Return the [x, y] coordinate for the center point of the cell that contains the specified text.  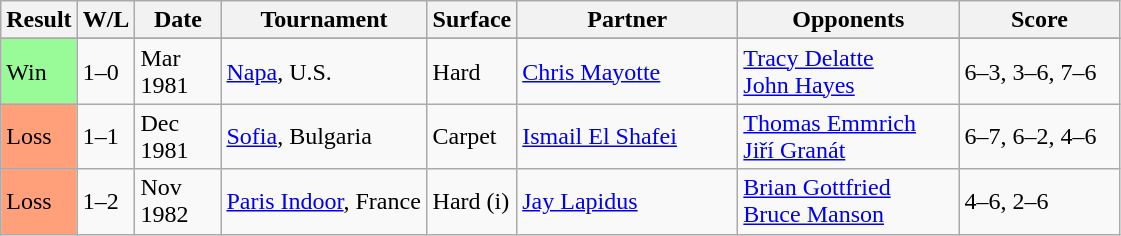
Napa, U.S. [324, 72]
6–3, 3–6, 7–6 [1040, 72]
Surface [472, 20]
Sofia, Bulgaria [324, 136]
Tournament [324, 20]
Hard (i) [472, 202]
4–6, 2–6 [1040, 202]
Tracy Delatte John Hayes [848, 72]
Mar 1981 [178, 72]
W/L [106, 20]
Result [39, 20]
1–2 [106, 202]
1–0 [106, 72]
Chris Mayotte [628, 72]
6–7, 6–2, 4–6 [1040, 136]
1–1 [106, 136]
Dec 1981 [178, 136]
Paris Indoor, France [324, 202]
Thomas Emmrich Jiří Granát [848, 136]
Opponents [848, 20]
Date [178, 20]
Carpet [472, 136]
Partner [628, 20]
Hard [472, 72]
Win [39, 72]
Nov 1982 [178, 202]
Score [1040, 20]
Jay Lapidus [628, 202]
Brian Gottfried Bruce Manson [848, 202]
Ismail El Shafei [628, 136]
